Provide the [x, y] coordinate of the cell's center where the given text is located.  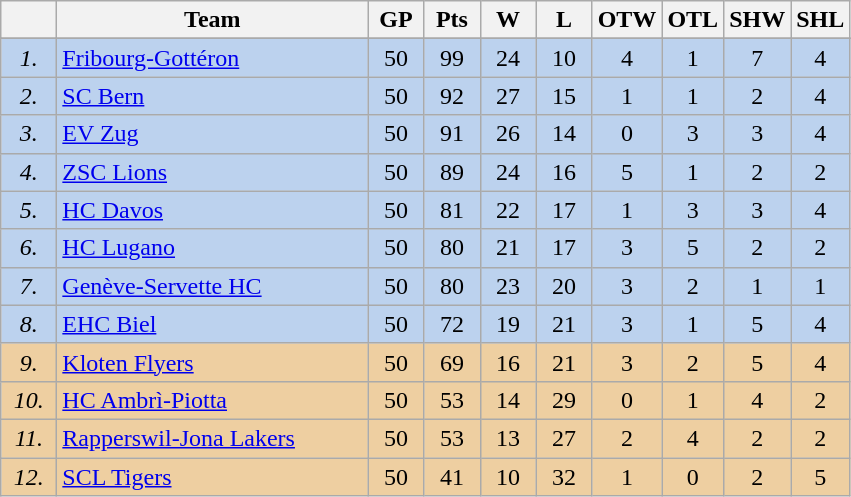
W [508, 20]
4. [29, 172]
1. [29, 58]
12. [29, 477]
20 [564, 286]
Rapperswil-Jona Lakers [212, 438]
SC Bern [212, 96]
11. [29, 438]
HC Lugano [212, 248]
5. [29, 210]
15 [564, 96]
ZSC Lions [212, 172]
32 [564, 477]
HC Ambrì-Piotta [212, 400]
Genève-Servette HC [212, 286]
SCL Tigers [212, 477]
19 [508, 324]
91 [452, 134]
OTW [627, 20]
13 [508, 438]
L [564, 20]
SHL [820, 20]
HC Davos [212, 210]
3. [29, 134]
10. [29, 400]
23 [508, 286]
2. [29, 96]
26 [508, 134]
81 [452, 210]
Pts [452, 20]
7 [758, 58]
Kloten Flyers [212, 362]
OTL [693, 20]
29 [564, 400]
8. [29, 324]
99 [452, 58]
EV Zug [212, 134]
7. [29, 286]
22 [508, 210]
92 [452, 96]
GP [396, 20]
SHW [758, 20]
69 [452, 362]
41 [452, 477]
6. [29, 248]
89 [452, 172]
72 [452, 324]
EHC Biel [212, 324]
9. [29, 362]
Fribourg-Gottéron [212, 58]
Team [212, 20]
